From the cell containing the given text, extract its center point as (X, Y) coordinate. 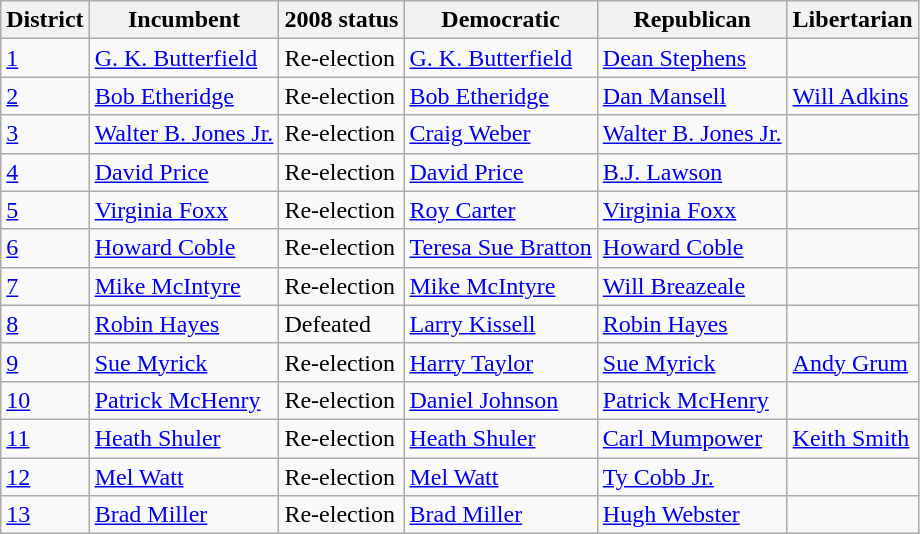
Harry Taylor (500, 362)
2008 status (342, 20)
Roy Carter (500, 210)
Andy Grum (852, 362)
Libertarian (852, 20)
Daniel Johnson (500, 400)
Carl Mumpower (692, 438)
12 (45, 477)
Will Breazeale (692, 286)
Teresa Sue Bratton (500, 248)
B.J. Lawson (692, 172)
4 (45, 172)
1 (45, 58)
Ty Cobb Jr. (692, 477)
9 (45, 362)
Will Adkins (852, 96)
Incumbent (184, 20)
3 (45, 134)
Keith Smith (852, 438)
5 (45, 210)
Democratic (500, 20)
Hugh Webster (692, 515)
District (45, 20)
11 (45, 438)
7 (45, 286)
Larry Kissell (500, 324)
6 (45, 248)
Craig Weber (500, 134)
2 (45, 96)
8 (45, 324)
Republican (692, 20)
13 (45, 515)
Dean Stephens (692, 58)
10 (45, 400)
Dan Mansell (692, 96)
Defeated (342, 324)
